Locate the cell with the specified text and output its [X, Y] center coordinate. 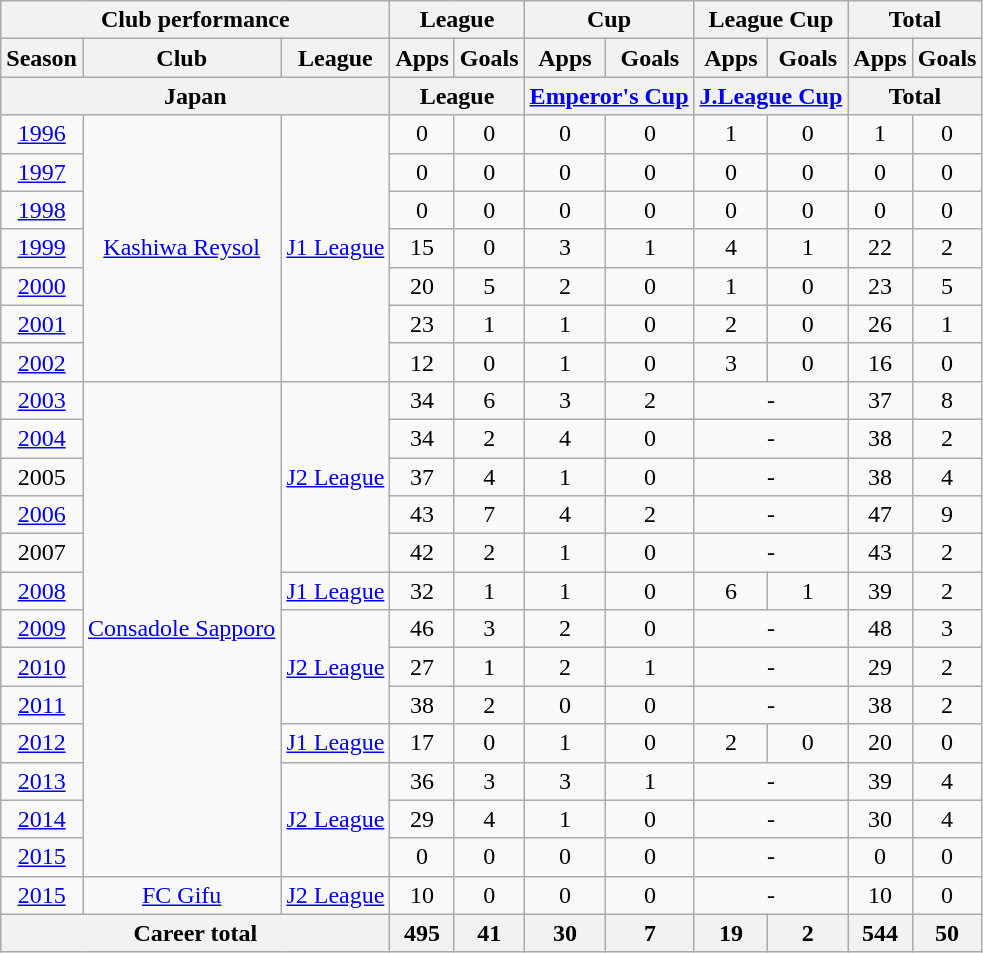
2001 [42, 324]
Emperor's Cup [609, 96]
46 [422, 629]
36 [422, 781]
1996 [42, 134]
32 [422, 591]
J.League Cup [771, 96]
48 [880, 629]
Club performance [196, 20]
26 [880, 324]
2005 [42, 477]
2014 [42, 819]
2009 [42, 629]
495 [422, 933]
2002 [42, 362]
22 [880, 248]
FC Gifu [181, 895]
16 [880, 362]
2000 [42, 286]
1999 [42, 248]
2007 [42, 553]
2006 [42, 515]
2003 [42, 400]
Consadole Sapporo [181, 628]
41 [489, 933]
2004 [42, 438]
Club [181, 58]
Kashiwa Reysol [181, 248]
2013 [42, 781]
50 [947, 933]
17 [422, 743]
47 [880, 515]
Season [42, 58]
1997 [42, 172]
19 [731, 933]
Cup [609, 20]
2010 [42, 667]
Japan [196, 96]
9 [947, 515]
544 [880, 933]
15 [422, 248]
Career total [196, 933]
27 [422, 667]
2008 [42, 591]
12 [422, 362]
42 [422, 553]
2012 [42, 743]
League Cup [771, 20]
1998 [42, 210]
2011 [42, 705]
8 [947, 400]
